Find where the given text appears and provide that cell's center as [x, y] coordinate. 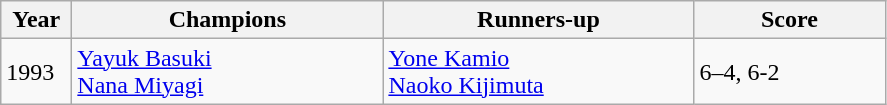
Runners-up [538, 20]
Champions [228, 20]
Year [36, 20]
Yayuk Basuki Nana Miyagi [228, 72]
Score [790, 20]
1993 [36, 72]
Yone Kamio Naoko Kijimuta [538, 72]
6–4, 6-2 [790, 72]
